Return (X, Y) of the center of cell containing provided text 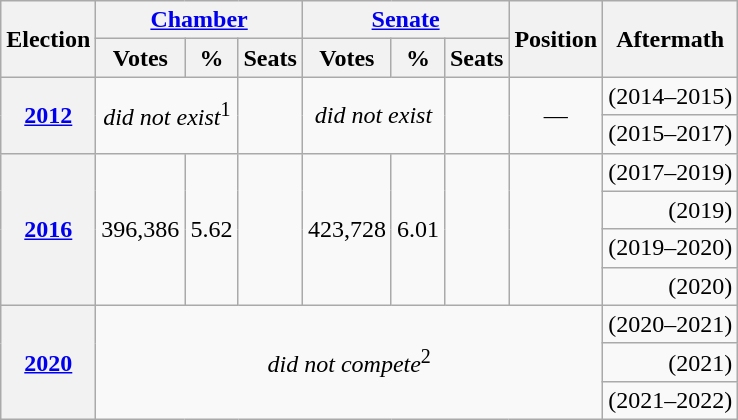
(2019–2020) (670, 248)
(2021) (670, 362)
Chamber (200, 20)
(2020–2021) (670, 324)
Senate (406, 20)
2012 (48, 115)
(2019) (670, 210)
(2015–2017) (670, 134)
5.62 (212, 229)
2020 (48, 362)
2016 (48, 229)
Election (48, 39)
Position (556, 39)
did not exist1 (167, 115)
423,728 (346, 229)
— (556, 115)
(2021–2022) (670, 400)
(2014–2015) (670, 96)
396,386 (140, 229)
did not exist (373, 115)
6.01 (418, 229)
did not compete2 (350, 362)
(2017–2019) (670, 172)
Aftermath (670, 39)
(2020) (670, 286)
